Provide the (X, Y) coordinate of the cell's center where the given text is located.  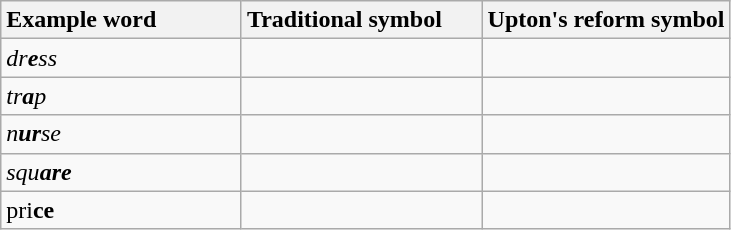
Upton's reform symbol (606, 20)
Traditional symbol (362, 20)
trap (122, 96)
nurse (122, 134)
Example word (122, 20)
price (122, 210)
dress (122, 58)
square (122, 172)
